Determine the [x, y] coordinate at the center of the cell enclosing the given text.  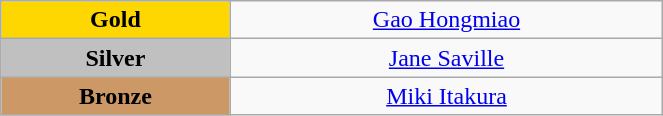
Gold [116, 20]
Bronze [116, 96]
Miki Itakura [446, 96]
Jane Saville [446, 58]
Silver [116, 58]
Gao Hongmiao [446, 20]
